Determine the (X, Y) coordinate at the center of the cell enclosing the given text.  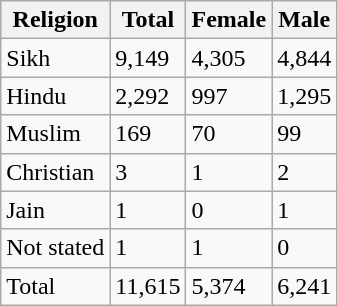
70 (229, 134)
Muslim (56, 134)
2,292 (148, 96)
Religion (56, 20)
Female (229, 20)
Sikh (56, 58)
4,844 (304, 58)
997 (229, 96)
99 (304, 134)
5,374 (229, 286)
169 (148, 134)
4,305 (229, 58)
Jain (56, 210)
3 (148, 172)
9,149 (148, 58)
6,241 (304, 286)
Male (304, 20)
2 (304, 172)
1,295 (304, 96)
Christian (56, 172)
Not stated (56, 248)
11,615 (148, 286)
Hindu (56, 96)
